Extract the (X, Y) coordinate from the center of the cell holding the provided text.  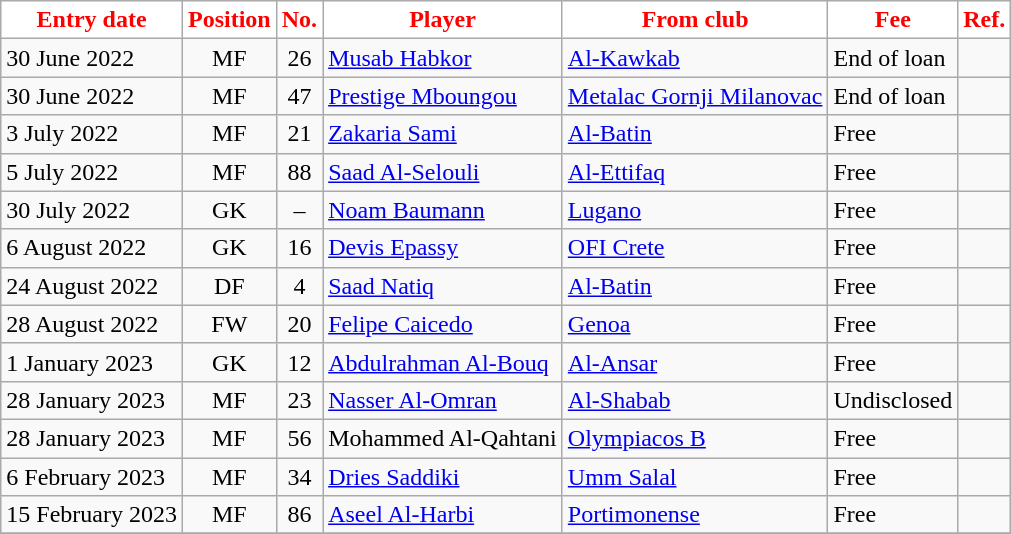
Felipe Caicedo (443, 324)
Player (443, 20)
– (299, 210)
FW (229, 324)
Saad Natiq (443, 286)
DF (229, 286)
Ref. (984, 20)
Musab Habkor (443, 58)
30 July 2022 (92, 210)
3 July 2022 (92, 134)
Entry date (92, 20)
Abdulrahman Al-Bouq (443, 362)
5 July 2022 (92, 172)
No. (299, 20)
Position (229, 20)
Aseel Al-Harbi (443, 515)
Portimonense (695, 515)
Nasser Al-Omran (443, 400)
Al-Ansar (695, 362)
28 August 2022 (92, 324)
Noam Baumann (443, 210)
Metalac Gornji Milanovac (695, 96)
Dries Saddiki (443, 477)
16 (299, 248)
26 (299, 58)
88 (299, 172)
86 (299, 515)
Lugano (695, 210)
Al-Ettifaq (695, 172)
24 August 2022 (92, 286)
47 (299, 96)
Olympiacos B (695, 438)
From club (695, 20)
Al-Shabab (695, 400)
1 January 2023 (92, 362)
Genoa (695, 324)
Saad Al-Selouli (443, 172)
34 (299, 477)
Mohammed Al-Qahtani (443, 438)
Umm Salal (695, 477)
23 (299, 400)
6 August 2022 (92, 248)
6 February 2023 (92, 477)
Devis Epassy (443, 248)
4 (299, 286)
21 (299, 134)
20 (299, 324)
Undisclosed (893, 400)
12 (299, 362)
OFI Crete (695, 248)
56 (299, 438)
Prestige Mboungou (443, 96)
Fee (893, 20)
Al-Kawkab (695, 58)
15 February 2023 (92, 515)
Zakaria Sami (443, 134)
